Return [X, Y] of the center of cell containing provided text 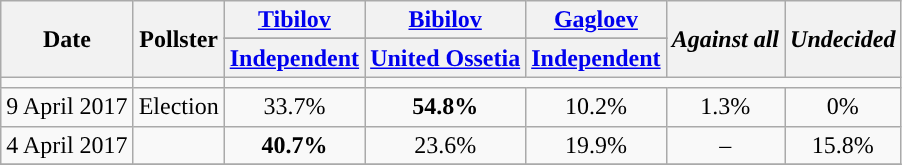
0% [843, 107]
40.7% [294, 145]
9 April 2017 [67, 107]
Gagloev [596, 20]
Bibilov [446, 20]
1.3% [725, 107]
15.8% [843, 145]
Election [178, 107]
Tibilov [294, 20]
23.6% [446, 145]
United Ossetia [446, 58]
10.2% [596, 107]
Against all [725, 39]
– [725, 145]
Date [67, 39]
4 April 2017 [67, 145]
Undecided [843, 39]
33.7% [294, 107]
19.9% [596, 145]
54.8% [446, 107]
Pollster [178, 39]
